Scan for the cell matching the given text and deliver its [x, y] coordinate at center. 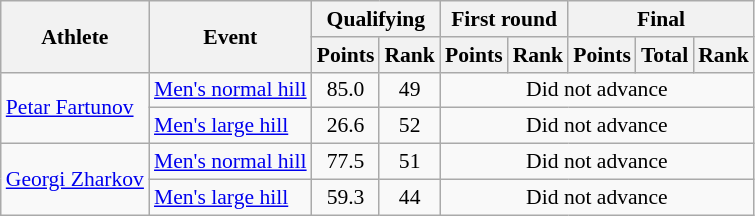
Total [664, 55]
Petar Fartunov [75, 108]
77.5 [346, 162]
44 [410, 197]
85.0 [346, 90]
Athlete [75, 36]
Qualifying [376, 19]
52 [410, 126]
59.3 [346, 197]
Georgi Zharkov [75, 180]
26.6 [346, 126]
49 [410, 90]
51 [410, 162]
Final [661, 19]
First round [504, 19]
Event [230, 36]
